Pinpoint the cell where the given text exists, returning its [x, y] midpoint coordinate. 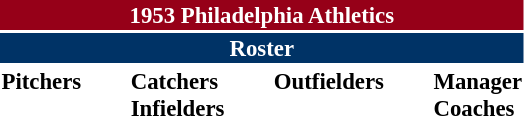
1953 Philadelphia Athletics [262, 15]
Roster [262, 48]
